Detect which cell encompasses the target text, then output its [X, Y] center coordinate. 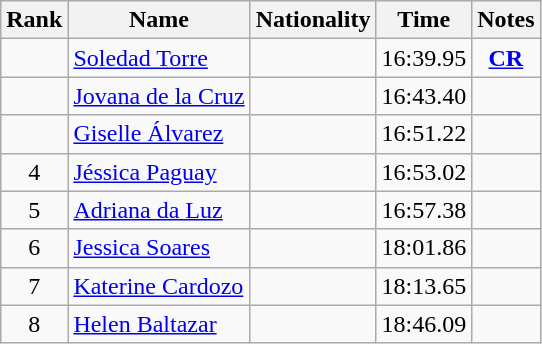
16:53.02 [424, 172]
Name [159, 20]
Helen Baltazar [159, 324]
16:51.22 [424, 134]
CR [506, 58]
Jovana de la Cruz [159, 96]
Nationality [313, 20]
16:57.38 [424, 210]
8 [34, 324]
6 [34, 248]
Notes [506, 20]
18:13.65 [424, 286]
Jéssica Paguay [159, 172]
Jessica Soares [159, 248]
16:39.95 [424, 58]
Soledad Torre [159, 58]
18:01.86 [424, 248]
16:43.40 [424, 96]
18:46.09 [424, 324]
Katerine Cardozo [159, 286]
5 [34, 210]
4 [34, 172]
7 [34, 286]
Adriana da Luz [159, 210]
Rank [34, 20]
Giselle Álvarez [159, 134]
Time [424, 20]
